Provide the [x, y] coordinate of the cell's center where the given text is located.  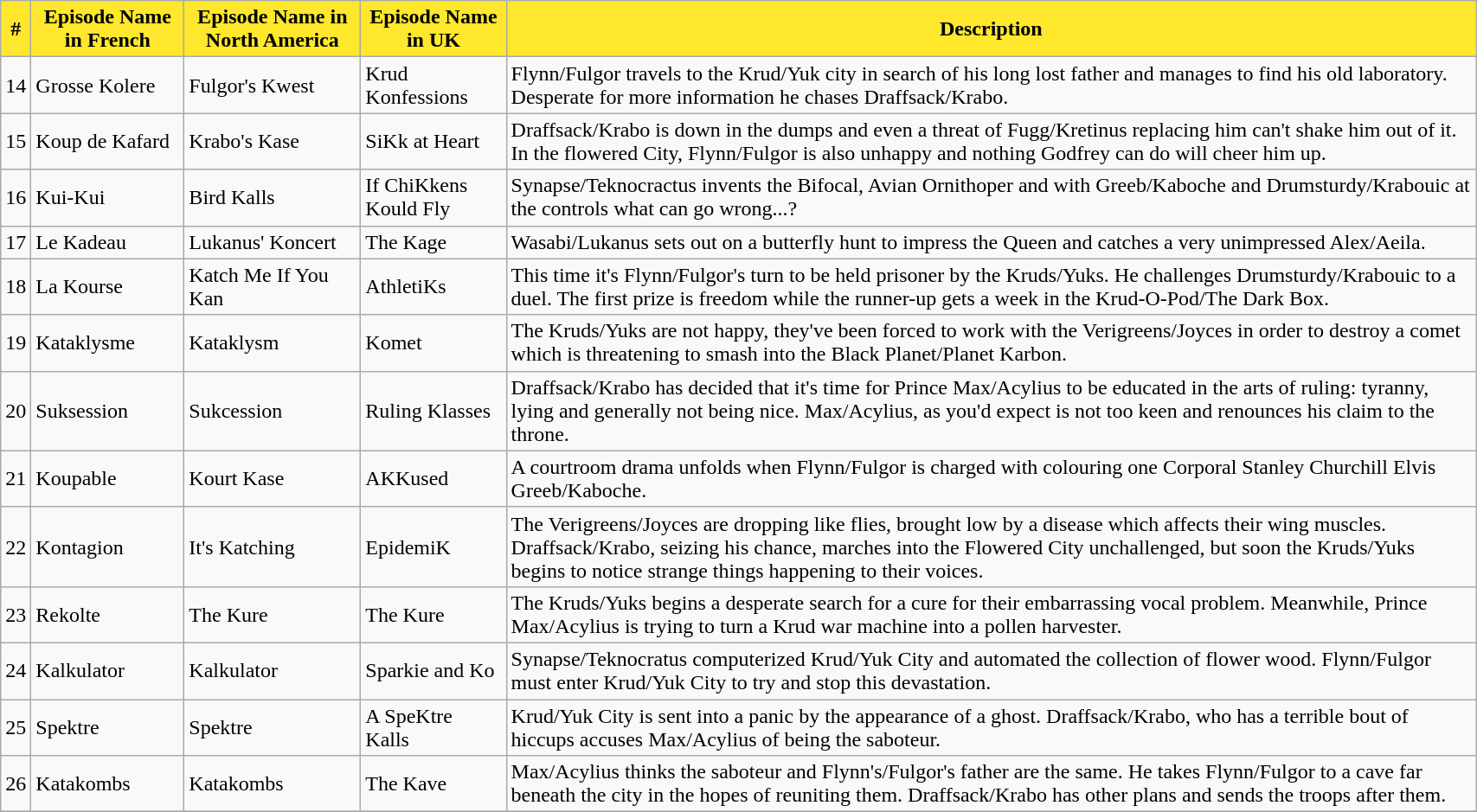
SiKk at Heart [433, 142]
15 [16, 142]
Kataklysme [107, 342]
26 [16, 783]
Sukcession [273, 411]
Grosse Kolere [107, 85]
24 [16, 671]
The Kage [433, 242]
Sparkie and Ko [433, 671]
A SpeKtre Kalls [433, 726]
16 [16, 197]
EpidemiK [433, 547]
Ruling Klasses [433, 411]
21 [16, 479]
22 [16, 547]
Kataklysm [273, 342]
The Kave [433, 783]
AKKused [433, 479]
Description [992, 29]
AthletiKs [433, 287]
Wasabi/Lukanus sets out on a butterfly hunt to impress the Queen and catches a very unimpressed Alex/Aeila. [992, 242]
Rekolte [107, 614]
Synapse/Teknocractus invents the Bifocal, Avian Ornithoper and with Greeb/Kaboche and Drumsturdy/Krabouic at the controls what can go wrong...? [992, 197]
# [16, 29]
A courtroom drama unfolds when Flynn/Fulgor is charged with colouring one Corporal Stanley Churchill Elvis Greeb/Kaboche. [992, 479]
Lukanus' Koncert [273, 242]
Krabo's Kase [273, 142]
Episode Name in UK [433, 29]
Koup de Kafard [107, 142]
25 [16, 726]
La Kourse [107, 287]
Krud Konfessions [433, 85]
20 [16, 411]
Le Kadeau [107, 242]
14 [16, 85]
Koupable [107, 479]
It's Katching [273, 547]
Episode Name in French [107, 29]
18 [16, 287]
Kui-Kui [107, 197]
23 [16, 614]
Episode Name in North America [273, 29]
Komet [433, 342]
Fulgor's Kwest [273, 85]
Katch Me If You Kan [273, 287]
Suksession [107, 411]
17 [16, 242]
Bird Kalls [273, 197]
If ChiKkens Kould Fly [433, 197]
Kourt Kase [273, 479]
19 [16, 342]
Kontagion [107, 547]
